Determine the (X, Y) coordinate at the center of the cell enclosing the given text.  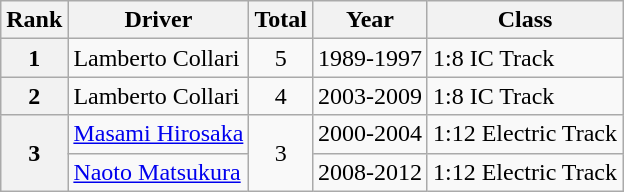
Rank (34, 20)
Masami Hirosaka (158, 134)
Driver (158, 20)
Total (281, 20)
1 (34, 58)
Class (524, 20)
1989-1997 (370, 58)
5 (281, 58)
4 (281, 96)
2000-2004 (370, 134)
2 (34, 96)
Year (370, 20)
2008-2012 (370, 172)
Naoto Matsukura (158, 172)
2003-2009 (370, 96)
